Return the (X, Y) coordinate for the center point of the cell that contains the specified text.  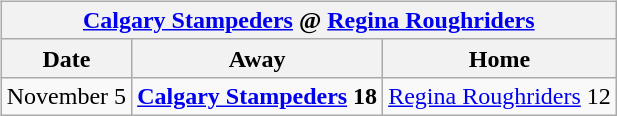
November 5 (66, 96)
Regina Roughriders 12 (500, 96)
Calgary Stampeders @ Regina Roughriders (308, 20)
Away (258, 58)
Date (66, 58)
Calgary Stampeders 18 (258, 96)
Home (500, 58)
